For the text-containing cell, return its midpoint in [X, Y] coordinate format. 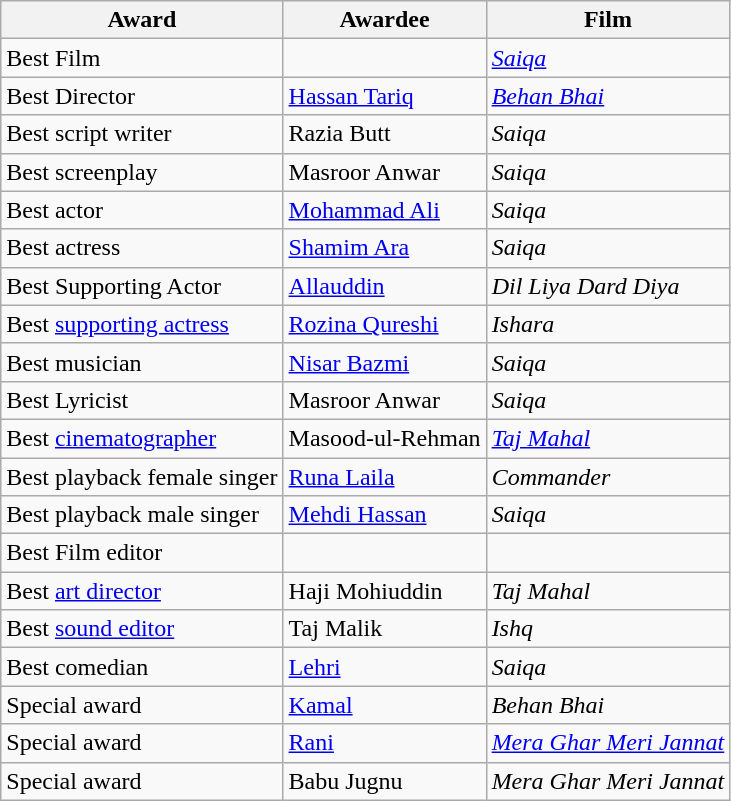
Best Lyricist [142, 400]
Ishq [608, 629]
Hassan Tariq [384, 96]
Ishara [608, 324]
Best Film [142, 58]
Best cinematographer [142, 438]
Best comedian [142, 667]
Best musician [142, 362]
Award [142, 20]
Film [608, 20]
Haji Mohiuddin [384, 591]
Babu Jugnu [384, 781]
Mohammad Ali [384, 210]
Dil Liya Dard Diya [608, 286]
Allauddin [384, 286]
Best Director [142, 96]
Best screenplay [142, 172]
Best Supporting Actor [142, 286]
Best actor [142, 210]
Best sound editor [142, 629]
Taj Malik [384, 629]
Best Film editor [142, 553]
Shamim Ara [384, 248]
Best script writer [142, 134]
Best playback male singer [142, 515]
Lehri [384, 667]
Nisar Bazmi [384, 362]
Razia Butt [384, 134]
Best playback female singer [142, 477]
Rozina Qureshi [384, 324]
Best actress [142, 248]
Best art director [142, 591]
Masood-ul-Rehman [384, 438]
Best supporting actress [142, 324]
Awardee [384, 20]
Runa Laila [384, 477]
Commander [608, 477]
Mehdi Hassan [384, 515]
Kamal [384, 705]
Rani [384, 743]
